Return the [X, Y] coordinate for the center point of the cell that contains the specified text.  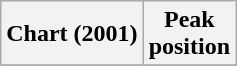
Chart (2001) [72, 34]
Peakposition [189, 34]
